Capture the cell that displays the provided text and extract its (X, Y) central coordinate. 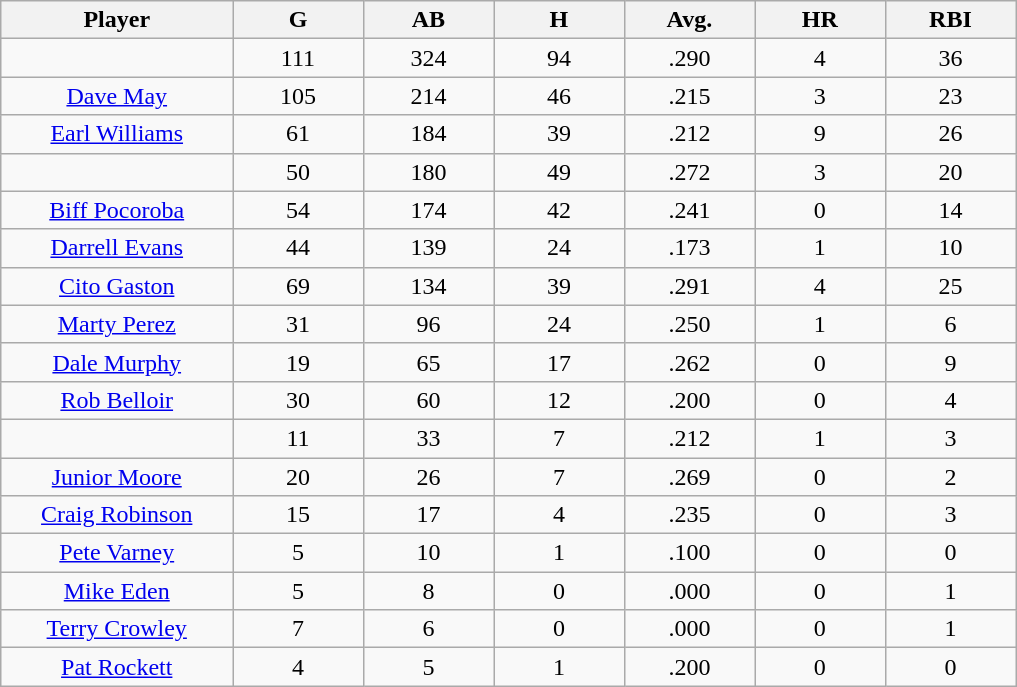
Rob Belloir (117, 400)
Mike Eden (117, 591)
.215 (689, 96)
111 (298, 58)
Pat Rockett (117, 667)
69 (298, 286)
60 (428, 400)
184 (428, 134)
139 (428, 248)
94 (559, 58)
Earl Williams (117, 134)
Junior Moore (117, 477)
Dave May (117, 96)
.235 (689, 515)
25 (950, 286)
Craig Robinson (117, 515)
54 (298, 210)
Terry Crowley (117, 629)
46 (559, 96)
HR (820, 20)
8 (428, 591)
.262 (689, 362)
214 (428, 96)
G (298, 20)
AB (428, 20)
.100 (689, 553)
.250 (689, 324)
96 (428, 324)
134 (428, 286)
Dale Murphy (117, 362)
15 (298, 515)
.272 (689, 172)
Darrell Evans (117, 248)
42 (559, 210)
324 (428, 58)
11 (298, 438)
.291 (689, 286)
49 (559, 172)
Marty Perez (117, 324)
105 (298, 96)
44 (298, 248)
Avg. (689, 20)
12 (559, 400)
14 (950, 210)
.241 (689, 210)
31 (298, 324)
2 (950, 477)
Pete Varney (117, 553)
Biff Pocoroba (117, 210)
174 (428, 210)
.269 (689, 477)
36 (950, 58)
65 (428, 362)
180 (428, 172)
Cito Gaston (117, 286)
33 (428, 438)
30 (298, 400)
19 (298, 362)
Player (117, 20)
50 (298, 172)
23 (950, 96)
61 (298, 134)
.173 (689, 248)
RBI (950, 20)
.290 (689, 58)
H (559, 20)
